Capture the cell that displays the provided text and extract its [X, Y] central coordinate. 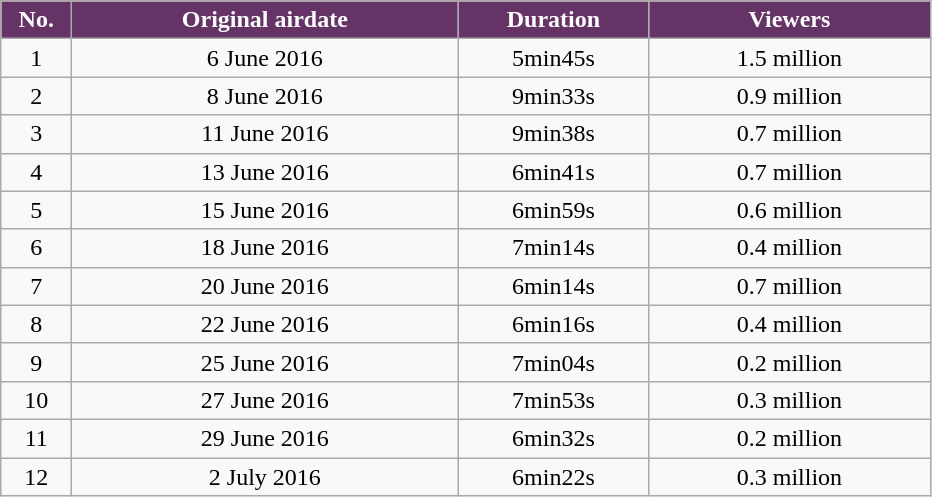
7min53s [554, 400]
11 [36, 438]
8 [36, 324]
20 June 2016 [265, 286]
2 [36, 96]
9min38s [554, 134]
25 June 2016 [265, 362]
18 June 2016 [265, 248]
11 June 2016 [265, 134]
Original airdate [265, 20]
0.6 million [790, 210]
6min22s [554, 477]
7 [36, 286]
6 June 2016 [265, 58]
12 [36, 477]
Viewers [790, 20]
10 [36, 400]
4 [36, 172]
6min41s [554, 172]
6min16s [554, 324]
6min14s [554, 286]
7min04s [554, 362]
1.5 million [790, 58]
6min32s [554, 438]
27 June 2016 [265, 400]
0.9 million [790, 96]
1 [36, 58]
5min45s [554, 58]
22 June 2016 [265, 324]
Duration [554, 20]
5 [36, 210]
6 [36, 248]
6min59s [554, 210]
9min33s [554, 96]
29 June 2016 [265, 438]
8 June 2016 [265, 96]
No. [36, 20]
13 June 2016 [265, 172]
15 June 2016 [265, 210]
3 [36, 134]
9 [36, 362]
7min14s [554, 248]
2 July 2016 [265, 477]
